Provide the [X, Y] coordinate of the cell's center where the given text is located.  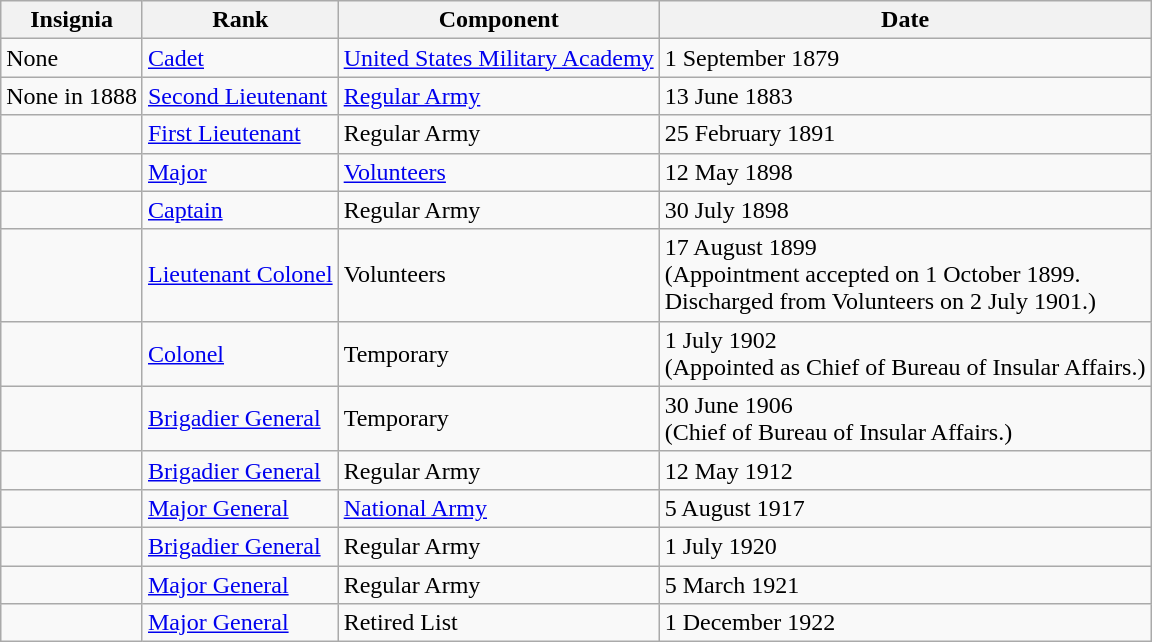
30 July 1898 [905, 210]
Insignia [72, 20]
13 June 1883 [905, 96]
National Army [498, 508]
Colonel [240, 354]
1 September 1879 [905, 58]
Component [498, 20]
None [72, 58]
Second Lieutenant [240, 96]
Date [905, 20]
Captain [240, 210]
United States Military Academy [498, 58]
1 July 1902 (Appointed as Chief of Bureau of Insular Affairs.) [905, 354]
5 March 1921 [905, 585]
30 June 1906 (Chief of Bureau of Insular Affairs.) [905, 418]
12 May 1898 [905, 172]
25 February 1891 [905, 134]
12 May 1912 [905, 470]
Retired List [498, 623]
17 August 1899 (Appointment accepted on 1 October 1899. Discharged from Volunteers on 2 July 1901.) [905, 275]
Rank [240, 20]
None in 1888 [72, 96]
1 July 1920 [905, 546]
1 December 1922 [905, 623]
First Lieutenant [240, 134]
Major [240, 172]
5 August 1917 [905, 508]
Lieutenant Colonel [240, 275]
Cadet [240, 58]
